Pinpoint the cell where the given text exists, returning its [x, y] midpoint coordinate. 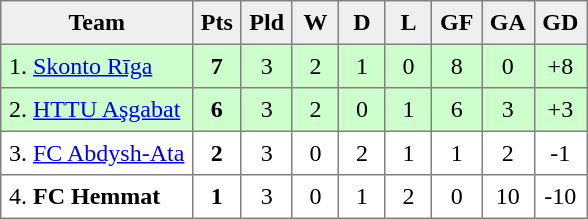
D [362, 23]
GA [508, 23]
-1 [560, 153]
+3 [560, 110]
Pld [266, 23]
+8 [560, 66]
3. FC Abdysh-Ata [97, 153]
4. FC Hemmat [97, 197]
L [408, 23]
GD [560, 23]
Team [97, 23]
8 [457, 66]
1. Skonto Rīga [97, 66]
7 [217, 66]
W [315, 23]
GF [457, 23]
-10 [560, 197]
2. HTTU Aşgabat [97, 110]
10 [508, 197]
Pts [217, 23]
